Extract the [x, y] coordinate from the center of the cell holding the provided text.  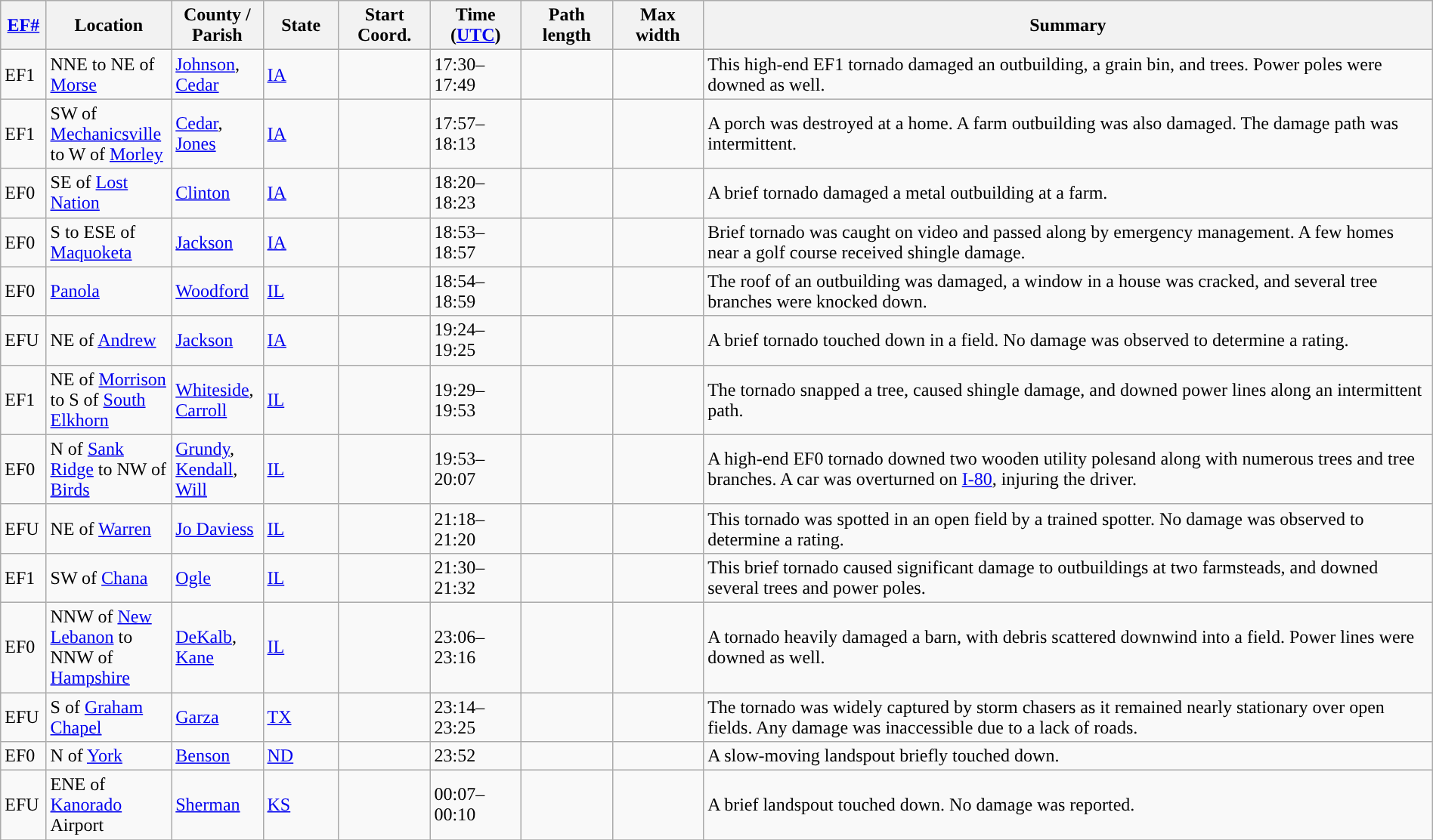
A brief tornado touched down in a field. No damage was observed to determine a rating. [1069, 340]
A brief landspout touched down. No damage was reported. [1069, 805]
Panola [109, 292]
NE of Morrison to S of South Elkhorn [109, 400]
21:18–21:20 [476, 529]
The tornado snapped a tree, caused shingle damage, and downed power lines along an intermittent path. [1069, 400]
18:20–18:23 [476, 193]
Whiteside, Carroll [218, 400]
The roof of an outbuilding was damaged, a window in a house was cracked, and several tree branches were knocked down. [1069, 292]
23:14–23:25 [476, 716]
17:57–18:13 [476, 134]
Clinton [218, 193]
Cedar, Jones [218, 134]
Brief tornado was caught on video and passed along by emergency management. A few homes near a golf course received shingle damage. [1069, 242]
Benson [218, 756]
Max width [658, 26]
ND [301, 756]
DeKalb, Kane [218, 647]
Garza [218, 716]
Woodford [218, 292]
Grundy, Kendall, Will [218, 469]
S to ESE of Maquoketa [109, 242]
TX [301, 716]
A porch was destroyed at a home. A farm outbuilding was also damaged. The damage path was intermittent. [1069, 134]
Location [109, 26]
A tornado heavily damaged a barn, with debris scattered downwind into a field. Power lines were downed as well. [1069, 647]
Jo Daviess [218, 529]
19:53–20:07 [476, 469]
Path length [567, 26]
A brief tornado damaged a metal outbuilding at a farm. [1069, 193]
ENE of Kanorado Airport [109, 805]
Johnson, Cedar [218, 74]
NNW of New Lebanon to NNW of Hampshire [109, 647]
NNE to NE of Morse [109, 74]
17:30–17:49 [476, 74]
00:07–00:10 [476, 805]
A slow-moving landspout briefly touched down. [1069, 756]
Sherman [218, 805]
SW of Mechanicsville to W of Morley [109, 134]
SW of Chana [109, 577]
S of Graham Chapel [109, 716]
Ogle [218, 577]
18:54–18:59 [476, 292]
This brief tornado caused significant damage to outbuildings at two farmsteads, and downed several trees and power poles. [1069, 577]
Time (UTC) [476, 26]
County / Parish [218, 26]
21:30–21:32 [476, 577]
23:52 [476, 756]
NE of Andrew [109, 340]
State [301, 26]
KS [301, 805]
N of Sank Ridge to NW of Birds [109, 469]
N of York [109, 756]
19:24–19:25 [476, 340]
18:53–18:57 [476, 242]
Start Coord. [384, 26]
This high-end EF1 tornado damaged an outbuilding, a grain bin, and trees. Power poles were downed as well. [1069, 74]
NE of Warren [109, 529]
EF# [23, 26]
19:29–19:53 [476, 400]
Summary [1069, 26]
23:06–23:16 [476, 647]
This tornado was spotted in an open field by a trained spotter. No damage was observed to determine a rating. [1069, 529]
SE of Lost Nation [109, 193]
